Extract the [x, y] coordinate from the center of the cell holding the provided text.  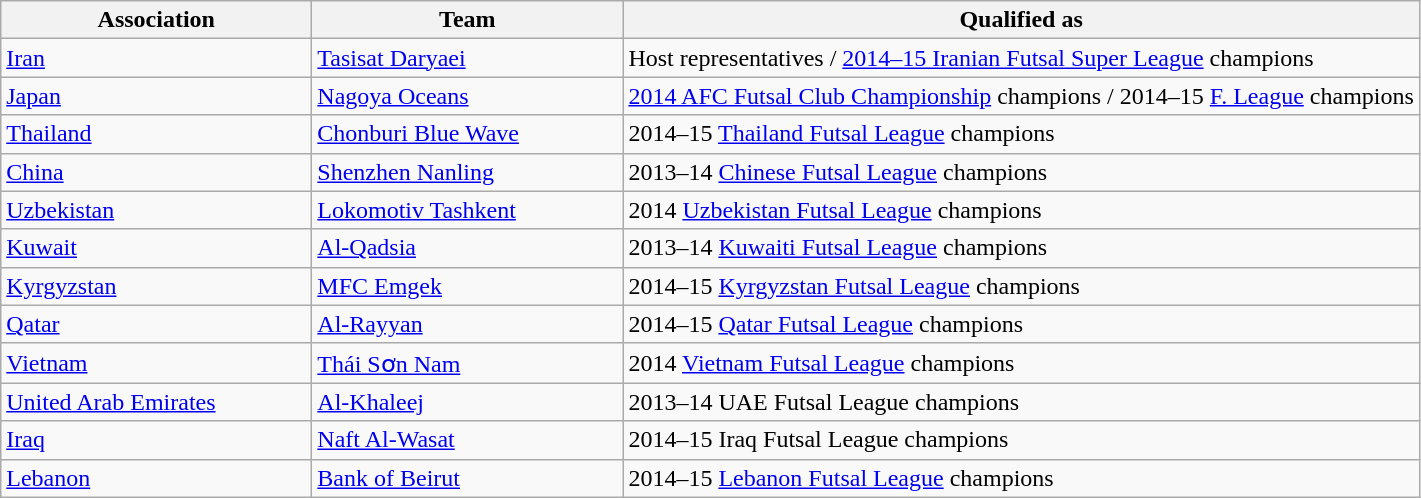
2014 Uzbekistan Futsal League champions [1021, 210]
MFC Emgek [468, 286]
Lokomotiv Tashkent [468, 210]
Lebanon [156, 478]
Kyrgyzstan [156, 286]
Shenzhen Nanling [468, 172]
2013–14 Kuwaiti Futsal League champions [1021, 248]
2014 AFC Futsal Club Championship champions / 2014–15 F. League champions [1021, 96]
2014–15 Lebanon Futsal League champions [1021, 478]
Thái Sơn Nam [468, 363]
Qualified as [1021, 20]
2014–15 Iraq Futsal League champions [1021, 440]
Tasisat Daryaei [468, 58]
China [156, 172]
Al-Rayyan [468, 324]
2014–15 Thailand Futsal League champions [1021, 134]
2014 Vietnam Futsal League champions [1021, 363]
Al-Qadsia [468, 248]
Association [156, 20]
Bank of Beirut [468, 478]
Iraq [156, 440]
Kuwait [156, 248]
Thailand [156, 134]
Host representatives / 2014–15 Iranian Futsal Super League champions [1021, 58]
Vietnam [156, 363]
2013–14 Chinese Futsal League champions [1021, 172]
United Arab Emirates [156, 402]
Qatar [156, 324]
2013–14 UAE Futsal League champions [1021, 402]
Team [468, 20]
Naft Al-Wasat [468, 440]
Chonburi Blue Wave [468, 134]
Japan [156, 96]
Uzbekistan [156, 210]
2014–15 Kyrgyzstan Futsal League champions [1021, 286]
Iran [156, 58]
Nagoya Oceans [468, 96]
2014–15 Qatar Futsal League champions [1021, 324]
Al-Khaleej [468, 402]
